Extract the [X, Y] coordinate from the center of the cell holding the provided text.  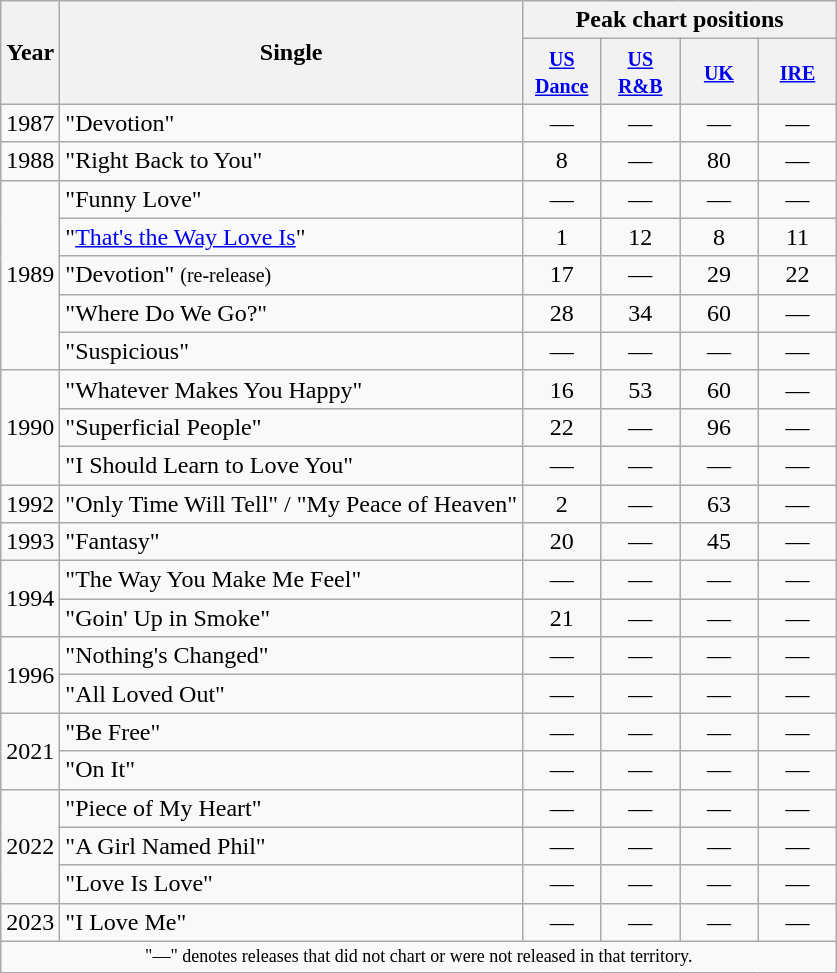
96 [720, 427]
"That's the Way Love Is" [292, 237]
"Right Back to You" [292, 161]
63 [720, 503]
21 [562, 618]
45 [720, 542]
1996 [30, 675]
"—" denotes releases that did not chart or were not released in that territory. [419, 956]
1994 [30, 599]
IRE [798, 72]
"On It" [292, 770]
2022 [30, 846]
Peak chart positions [679, 20]
US R&B [640, 72]
20 [562, 542]
1987 [30, 123]
"I Love Me" [292, 922]
53 [640, 389]
UK [720, 72]
"Nothing's Changed" [292, 656]
"I Should Learn to Love You" [292, 465]
16 [562, 389]
17 [562, 275]
80 [720, 161]
"Devotion" (re-release) [292, 275]
2023 [30, 922]
"Suspicious" [292, 351]
"Where Do We Go?" [292, 313]
"Be Free" [292, 732]
"Only Time Will Tell" / "My Peace of Heaven" [292, 503]
34 [640, 313]
Year [30, 52]
12 [640, 237]
"Devotion" [292, 123]
US Dance [562, 72]
11 [798, 237]
1989 [30, 275]
"Whatever Makes You Happy" [292, 389]
1988 [30, 161]
1 [562, 237]
"Love Is Love" [292, 884]
"Goin' Up in Smoke" [292, 618]
"A Girl Named Phil" [292, 846]
2021 [30, 751]
29 [720, 275]
1992 [30, 503]
2 [562, 503]
"Funny Love" [292, 199]
1993 [30, 542]
"The Way You Make Me Feel" [292, 580]
Single [292, 52]
"Fantasy" [292, 542]
28 [562, 313]
"All Loved Out" [292, 694]
"Piece of My Heart" [292, 808]
1990 [30, 427]
"Superficial People" [292, 427]
